Return (X, Y) of the center of cell containing provided text 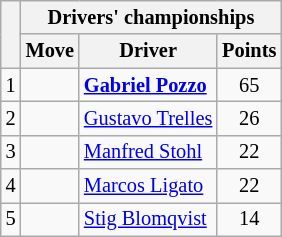
Gustavo Trelles (148, 118)
3 (11, 152)
Manfred Stohl (148, 152)
Driver (148, 51)
5 (11, 219)
2 (11, 118)
65 (249, 85)
14 (249, 219)
4 (11, 186)
Move (50, 51)
Drivers' championships (152, 17)
1 (11, 85)
Gabriel Pozzo (148, 85)
26 (249, 118)
Stig Blomqvist (148, 219)
Points (249, 51)
Marcos Ligato (148, 186)
